Determine the [X, Y] coordinate at the center of the cell enclosing the given text.  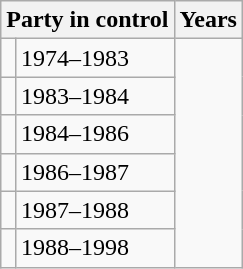
1983–1984 [94, 96]
Years [208, 20]
Party in control [88, 20]
1984–1986 [94, 134]
1988–1998 [94, 248]
1974–1983 [94, 58]
1987–1988 [94, 210]
1986–1987 [94, 172]
